Capture the cell that displays the provided text and extract its [x, y] central coordinate. 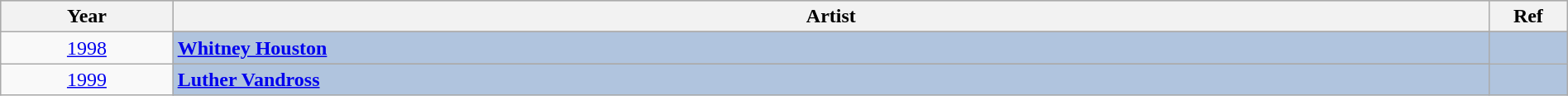
Luther Vandross [830, 79]
1999 [87, 79]
Artist [830, 17]
Year [87, 17]
Ref [1528, 17]
1998 [87, 48]
Whitney Houston [830, 48]
